From the cell containing the given text, extract its center point as (X, Y) coordinate. 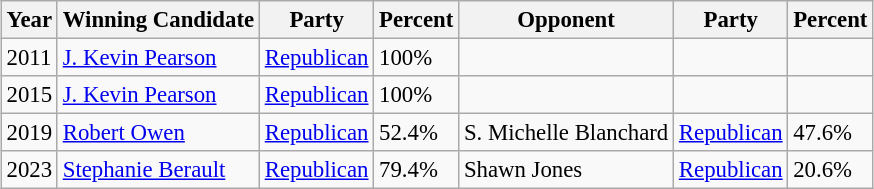
Shawn Jones (566, 170)
79.4% (416, 170)
Stephanie Berault (158, 170)
Year (29, 20)
2015 (29, 95)
Winning Candidate (158, 20)
2011 (29, 57)
S. Michelle Blanchard (566, 133)
20.6% (830, 170)
2023 (29, 170)
Robert Owen (158, 133)
Opponent (566, 20)
2019 (29, 133)
47.6% (830, 133)
52.4% (416, 133)
